Extract the (X, Y) coordinate from the center of the cell holding the provided text.  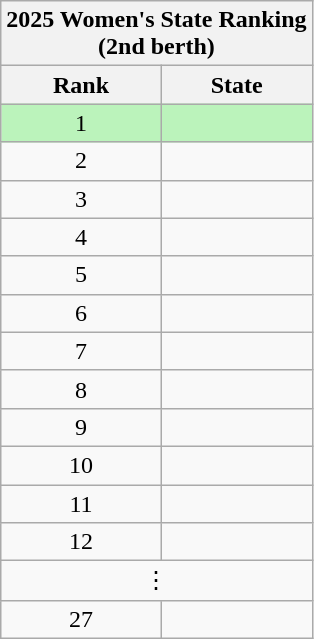
4 (81, 237)
5 (81, 275)
8 (81, 389)
6 (81, 313)
27 (81, 619)
12 (81, 542)
9 (81, 427)
State (236, 85)
2 (81, 161)
3 (81, 199)
10 (81, 465)
⋮ (156, 581)
11 (81, 503)
1 (81, 123)
2025 Women's State Ranking(2nd berth) (156, 34)
Rank (81, 85)
7 (81, 351)
